Extract the (X, Y) coordinate from the center of the cell holding the provided text.  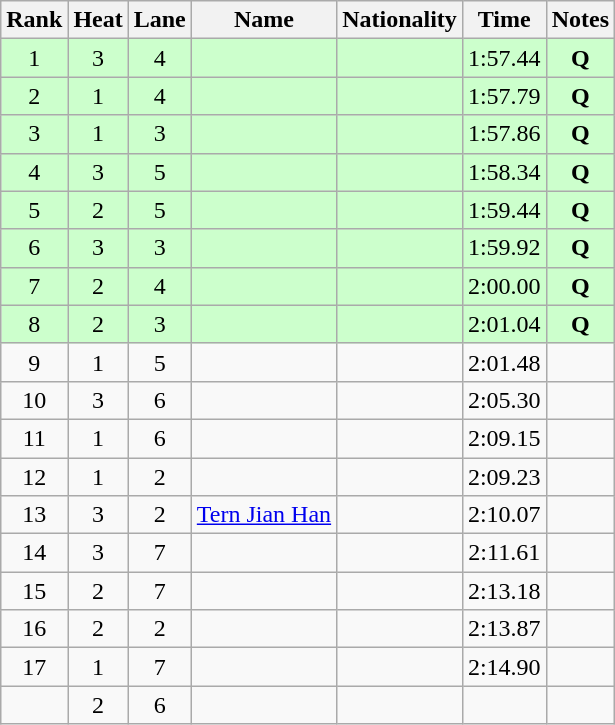
1:57.86 (504, 134)
16 (34, 629)
14 (34, 553)
2:14.90 (504, 667)
2:10.07 (504, 515)
1:57.79 (504, 96)
Lane (160, 20)
17 (34, 667)
Heat (98, 20)
1:59.92 (504, 248)
Notes (580, 20)
2:01.04 (504, 324)
15 (34, 591)
1:57.44 (504, 58)
Rank (34, 20)
1:58.34 (504, 172)
2:09.15 (504, 438)
Name (264, 20)
9 (34, 362)
2:01.48 (504, 362)
2:09.23 (504, 477)
1:59.44 (504, 210)
Tern Jian Han (264, 515)
2:13.87 (504, 629)
12 (34, 477)
2:05.30 (504, 400)
13 (34, 515)
Nationality (400, 20)
2:11.61 (504, 553)
10 (34, 400)
2:00.00 (504, 286)
11 (34, 438)
2:13.18 (504, 591)
8 (34, 324)
Time (504, 20)
